Determine the (X, Y) coordinate at the center of the cell enclosing the given text.  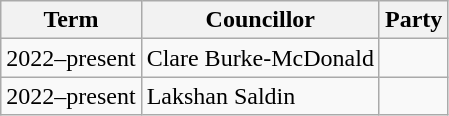
Clare Burke-McDonald (260, 58)
Term (71, 20)
Lakshan Saldin (260, 96)
Party (413, 20)
Councillor (260, 20)
